Scan for the cell matching the given text and deliver its (X, Y) coordinate at center. 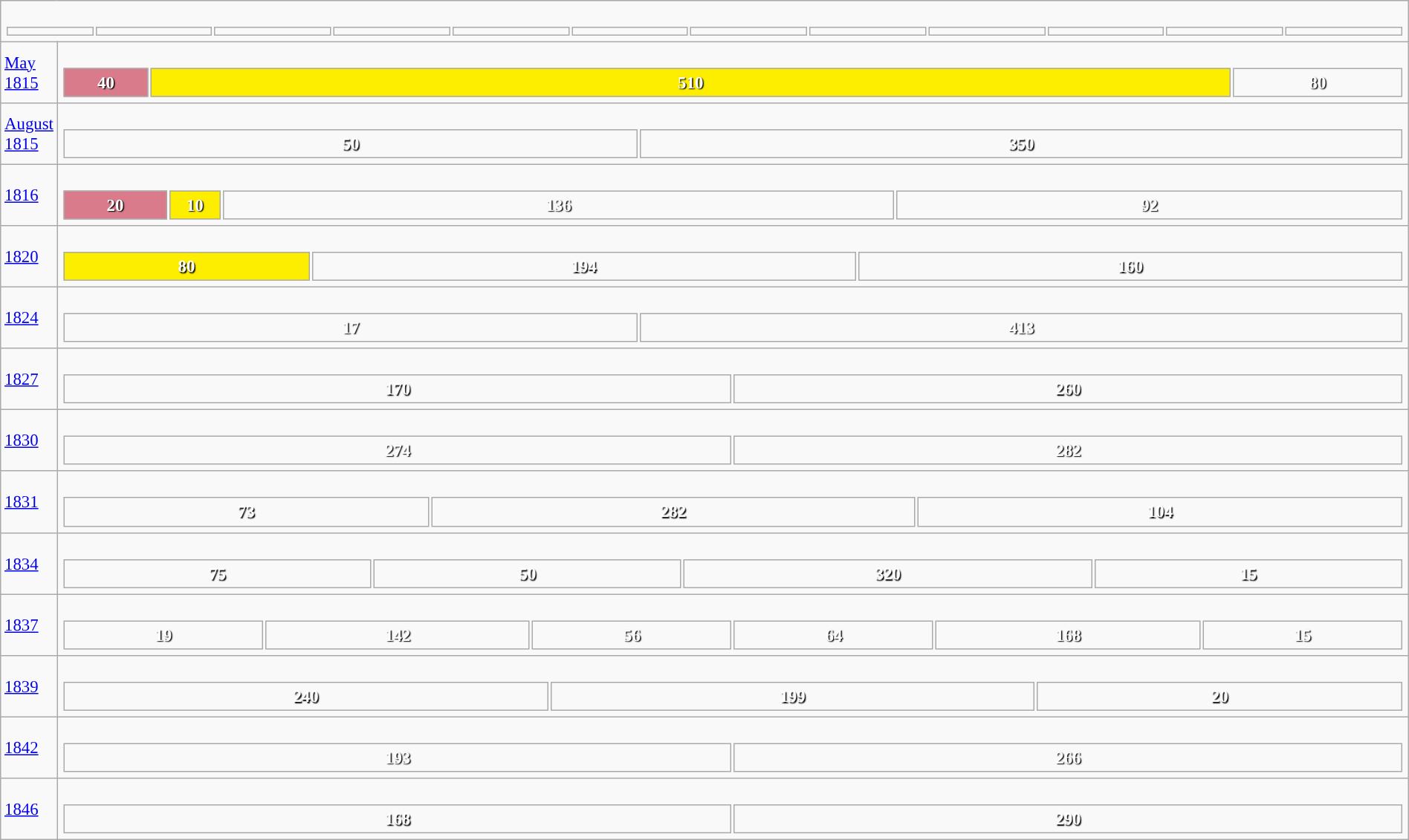
40 (106, 82)
274 282 (733, 441)
260 (1069, 389)
20 10 136 92 (733, 195)
1837 (29, 625)
1827 (29, 379)
92 (1149, 205)
75 50 320 15 (733, 563)
104 (1160, 512)
1842 (29, 747)
50 350 (733, 134)
May 1815 (29, 73)
40 510 80 (733, 73)
75 (217, 573)
1834 (29, 563)
17 (351, 328)
413 (1021, 328)
1820 (29, 257)
1830 (29, 441)
56 (632, 634)
193 266 (733, 747)
142 (398, 634)
240 (305, 697)
64 (834, 634)
350 (1021, 144)
1816 (29, 195)
168 290 (733, 810)
August 1815 (29, 134)
136 (559, 205)
17 413 (733, 318)
1839 (29, 686)
274 (397, 450)
1831 (29, 502)
73 (245, 512)
266 (1069, 758)
170 (397, 389)
290 (1069, 818)
1824 (29, 318)
170 260 (733, 379)
80 194 160 (733, 257)
19 142 56 64 168 15 (733, 625)
1846 (29, 810)
320 (888, 573)
510 (690, 82)
160 (1130, 266)
194 (583, 266)
193 (397, 758)
199 (792, 697)
10 (195, 205)
19 (163, 634)
240 199 20 (733, 686)
73 282 104 (733, 502)
